Capture the cell that displays the provided text and extract its (x, y) central coordinate. 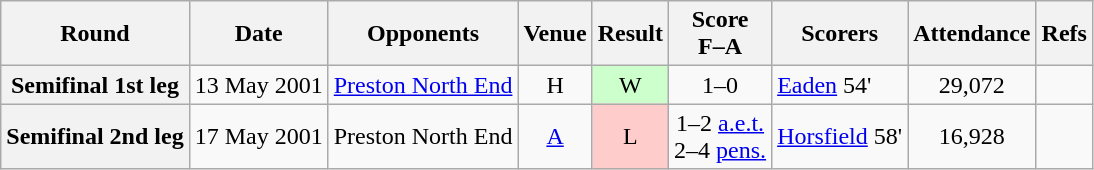
L (630, 136)
Refs (1064, 34)
Date (258, 34)
H (555, 85)
Opponents (423, 34)
Eaden 54' (840, 85)
13 May 2001 (258, 85)
1–0 (720, 85)
Round (95, 34)
16,928 (972, 136)
1–2 a.e.t.2–4 pens. (720, 136)
ScoreF–A (720, 34)
Attendance (972, 34)
Semifinal 2nd leg (95, 136)
A (555, 136)
Scorers (840, 34)
17 May 2001 (258, 136)
Venue (555, 34)
29,072 (972, 85)
Result (630, 34)
Semifinal 1st leg (95, 85)
W (630, 85)
Horsfield 58' (840, 136)
